Extract the [x, y] coordinate from the center of the cell holding the provided text.  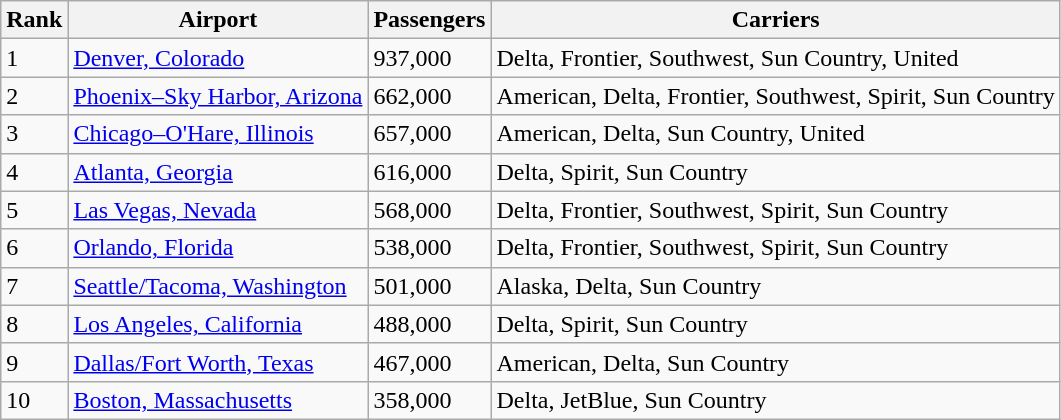
Alaska, Delta, Sun Country [776, 286]
616,000 [430, 172]
Boston, Massachusetts [218, 400]
7 [34, 286]
6 [34, 248]
Los Angeles, California [218, 324]
488,000 [430, 324]
Dallas/Fort Worth, Texas [218, 362]
538,000 [430, 248]
Phoenix–Sky Harbor, Arizona [218, 96]
568,000 [430, 210]
4 [34, 172]
Airport [218, 20]
Las Vegas, Nevada [218, 210]
358,000 [430, 400]
2 [34, 96]
Atlanta, Georgia [218, 172]
8 [34, 324]
9 [34, 362]
501,000 [430, 286]
Chicago–O'Hare, Illinois [218, 134]
Denver, Colorado [218, 58]
Seattle/Tacoma, Washington [218, 286]
Carriers [776, 20]
American, Delta, Sun Country [776, 362]
662,000 [430, 96]
937,000 [430, 58]
657,000 [430, 134]
Delta, JetBlue, Sun Country [776, 400]
467,000 [430, 362]
Orlando, Florida [218, 248]
Delta, Frontier, Southwest, Sun Country, United [776, 58]
American, Delta, Sun Country, United [776, 134]
Passengers [430, 20]
3 [34, 134]
1 [34, 58]
10 [34, 400]
American, Delta, Frontier, Southwest, Spirit, Sun Country [776, 96]
Rank [34, 20]
5 [34, 210]
